From the cell containing the given text, extract its center point as [x, y] coordinate. 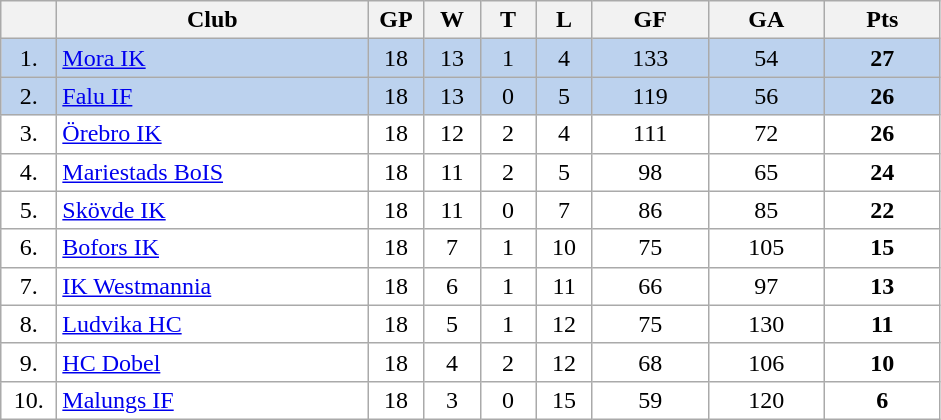
4. [29, 172]
GP [396, 20]
1. [29, 58]
105 [766, 248]
3 [452, 400]
8. [29, 324]
56 [766, 96]
9. [29, 362]
65 [766, 172]
66 [650, 286]
2. [29, 96]
27 [882, 58]
Ludvika HC [212, 324]
W [452, 20]
7. [29, 286]
86 [650, 210]
Pts [882, 20]
Mora IK [212, 58]
72 [766, 134]
GA [766, 20]
Mariestads BoIS [212, 172]
22 [882, 210]
IK Westmannia [212, 286]
Falu IF [212, 96]
59 [650, 400]
111 [650, 134]
Skövde IK [212, 210]
54 [766, 58]
6. [29, 248]
L [564, 20]
98 [650, 172]
85 [766, 210]
10. [29, 400]
HC Dobel [212, 362]
Bofors IK [212, 248]
133 [650, 58]
GF [650, 20]
106 [766, 362]
130 [766, 324]
119 [650, 96]
24 [882, 172]
Club [212, 20]
Örebro IK [212, 134]
3. [29, 134]
5. [29, 210]
Malungs IF [212, 400]
T [508, 20]
68 [650, 362]
120 [766, 400]
97 [766, 286]
